Return (X, Y) of the center of cell containing provided text 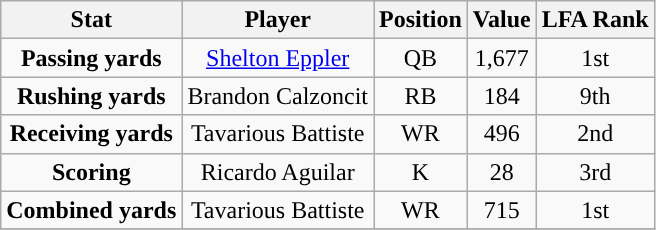
28 (502, 172)
496 (502, 134)
Brandon Calzoncit (278, 96)
3rd (595, 172)
Ricardo Aguilar (278, 172)
RB (421, 96)
Position (421, 20)
Receiving yards (92, 134)
Scoring (92, 172)
K (421, 172)
715 (502, 210)
Shelton Eppler (278, 58)
QB (421, 58)
1,677 (502, 58)
LFA Rank (595, 20)
9th (595, 96)
Player (278, 20)
Combined yards (92, 210)
Stat (92, 20)
2nd (595, 134)
Value (502, 20)
Rushing yards (92, 96)
Passing yards (92, 58)
184 (502, 96)
